Determine the (X, Y) coordinate at the center of the cell enclosing the given text.  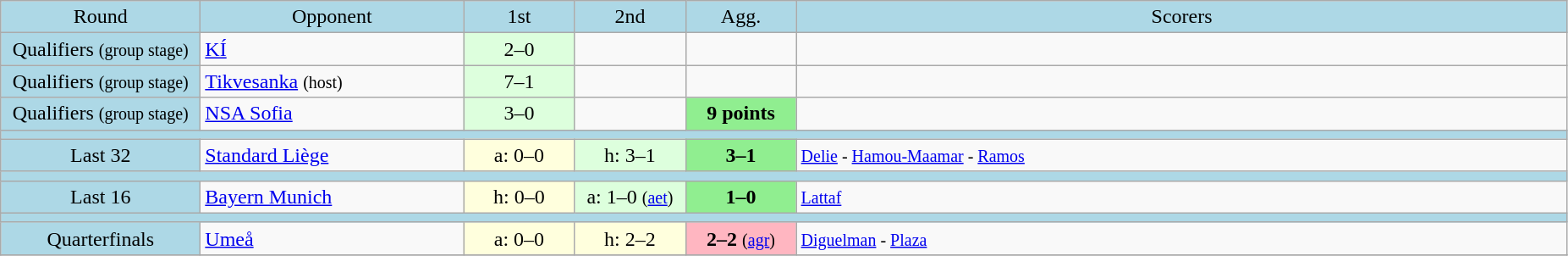
h: 2–2 (630, 238)
Last 32 (101, 155)
2–0 (520, 49)
Round (101, 17)
Scorers (1181, 17)
3–1 (741, 155)
Delie - Hamou-Maamar - Ramos (1181, 155)
h: 3–1 (630, 155)
a: 1–0 (aet) (630, 197)
KÍ (332, 49)
Quarterfinals (101, 238)
1–0 (741, 197)
1st (520, 17)
Standard Liège (332, 155)
2–2 (agr) (741, 238)
7–1 (520, 81)
NSA Sofia (332, 114)
Diguelman - Plaza (1181, 238)
3–0 (520, 114)
Opponent (332, 17)
Agg. (741, 17)
Tikvesanka (host) (332, 81)
Lattaf (1181, 197)
2nd (630, 17)
h: 0–0 (520, 197)
Umeå (332, 238)
Bayern Munich (332, 197)
Last 16 (101, 197)
9 points (741, 114)
